Provide the (x, y) coordinate of the cell's center where the given text is located.  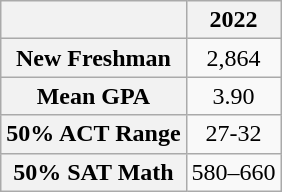
27-32 (234, 134)
2,864 (234, 58)
50% ACT Range (94, 134)
3.90 (234, 96)
50% SAT Math (94, 172)
580–660 (234, 172)
Mean GPA (94, 96)
New Freshman (94, 58)
2022 (234, 20)
